Search for the cell housing the specified text and yield its (x, y) center coordinate. 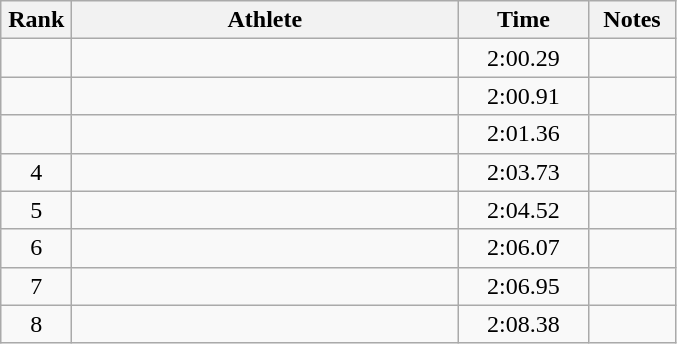
2:03.73 (524, 172)
5 (36, 210)
2:06.95 (524, 286)
4 (36, 172)
2:04.52 (524, 210)
2:06.07 (524, 248)
2:00.29 (524, 58)
8 (36, 324)
2:01.36 (524, 134)
2:00.91 (524, 96)
Athlete (265, 20)
Rank (36, 20)
7 (36, 286)
Time (524, 20)
Notes (632, 20)
2:08.38 (524, 324)
6 (36, 248)
